Identify which cell holds the provided text, then report its (X, Y) central coordinate. 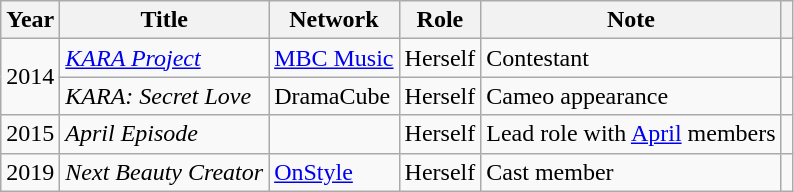
Next Beauty Creator (164, 172)
April Episode (164, 134)
KARA Project (164, 58)
Contestant (631, 58)
Year (30, 20)
2015 (30, 134)
KARA: Secret Love (164, 96)
2014 (30, 77)
Title (164, 20)
MBC Music (334, 58)
Cameo appearance (631, 96)
OnStyle (334, 172)
Note (631, 20)
DramaCube (334, 96)
Network (334, 20)
Cast member (631, 172)
2019 (30, 172)
Role (440, 20)
Lead role with April members (631, 134)
